Provide the [x, y] coordinate of the cell's center where the given text is located.  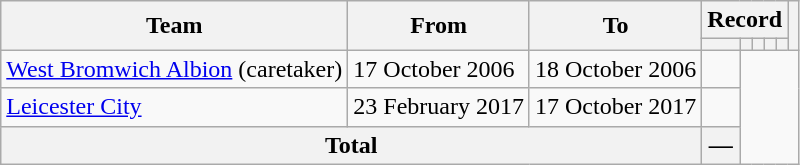
From [439, 26]
— [721, 145]
Team [174, 26]
Leicester City [174, 107]
Record [745, 20]
17 October 2017 [615, 107]
18 October 2006 [615, 69]
Total [352, 145]
17 October 2006 [439, 69]
23 February 2017 [439, 107]
To [615, 26]
West Bromwich Albion (caretaker) [174, 69]
